Locate the cell with the specified text and output its [x, y] center coordinate. 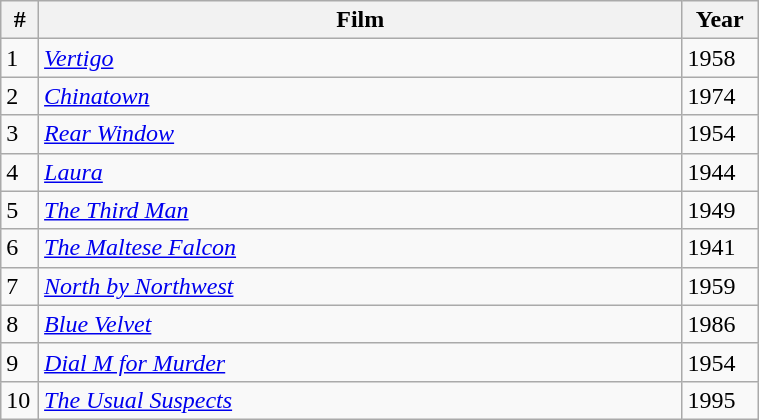
North by Northwest [360, 286]
Year [720, 20]
1941 [720, 248]
The Third Man [360, 210]
Vertigo [360, 58]
3 [20, 134]
7 [20, 286]
1949 [720, 210]
1944 [720, 172]
9 [20, 362]
10 [20, 400]
Blue Velvet [360, 324]
Dial M for Murder [360, 362]
Rear Window [360, 134]
1995 [720, 400]
1986 [720, 324]
6 [20, 248]
Chinatown [360, 96]
The Usual Suspects [360, 400]
1959 [720, 286]
2 [20, 96]
Film [360, 20]
1958 [720, 58]
The Maltese Falcon [360, 248]
Laura [360, 172]
4 [20, 172]
1974 [720, 96]
5 [20, 210]
8 [20, 324]
1 [20, 58]
# [20, 20]
